Locate the cell with the specified text and output its (x, y) center coordinate. 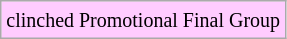
clinched Promotional Final Group (144, 20)
